Return [X, Y] of the center of cell containing provided text 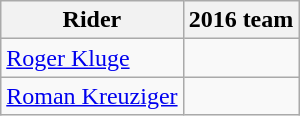
Rider [92, 20]
2016 team [241, 20]
Roger Kluge [92, 58]
Roman Kreuziger [92, 96]
